Locate the cell with the specified text and output its (X, Y) center coordinate. 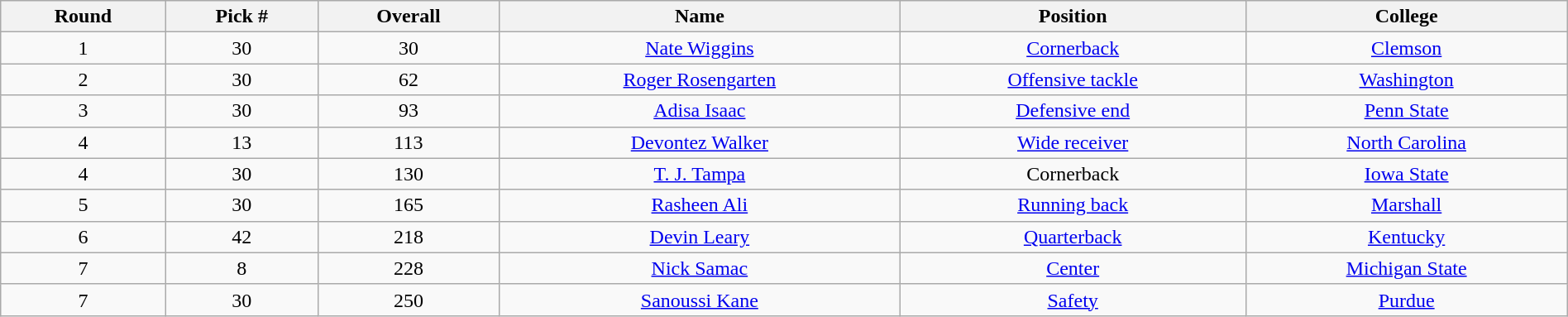
62 (409, 79)
Washington (1406, 79)
Name (700, 17)
130 (409, 174)
5 (83, 205)
Purdue (1406, 300)
Round (83, 17)
8 (241, 268)
Quarterback (1073, 237)
Devontez Walker (700, 142)
Safety (1073, 300)
13 (241, 142)
165 (409, 205)
Pick # (241, 17)
Running back (1073, 205)
Center (1073, 268)
Nick Samac (700, 268)
Iowa State (1406, 174)
T. J. Tampa (700, 174)
3 (83, 111)
Rasheen Ali (700, 205)
250 (409, 300)
2 (83, 79)
Nate Wiggins (700, 48)
218 (409, 237)
Penn State (1406, 111)
Overall (409, 17)
Offensive tackle (1073, 79)
Adisa Isaac (700, 111)
1 (83, 48)
Devin Leary (700, 237)
Kentucky (1406, 237)
Wide receiver (1073, 142)
113 (409, 142)
Michigan State (1406, 268)
North Carolina (1406, 142)
College (1406, 17)
Roger Rosengarten (700, 79)
228 (409, 268)
Position (1073, 17)
Sanoussi Kane (700, 300)
Marshall (1406, 205)
93 (409, 111)
Defensive end (1073, 111)
Clemson (1406, 48)
6 (83, 237)
42 (241, 237)
